Detect which cell encompasses the target text, then output its (x, y) center coordinate. 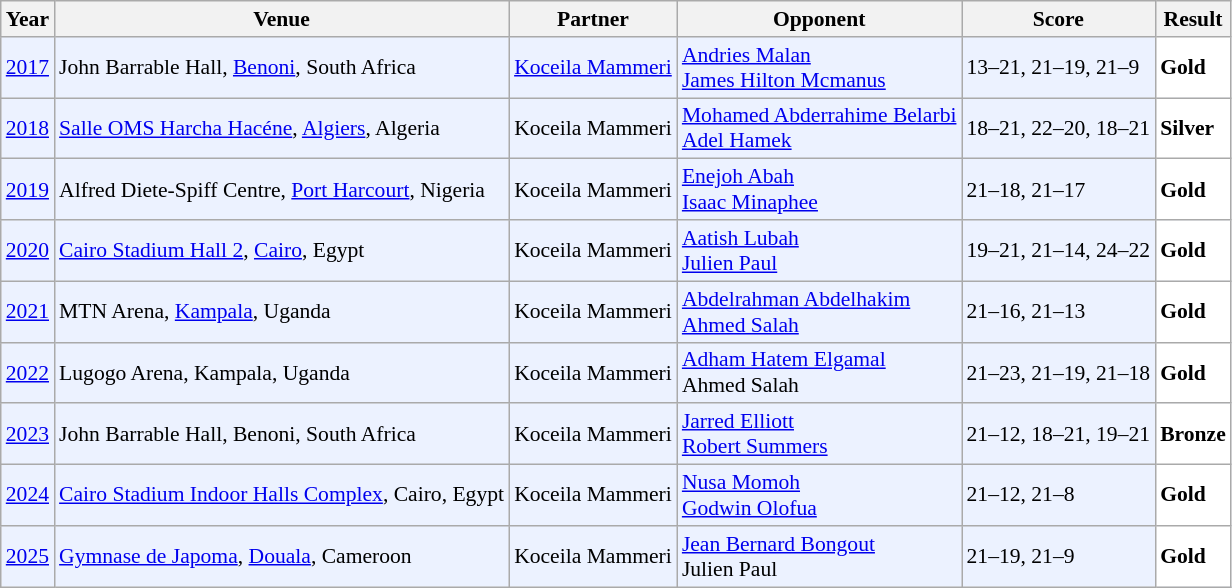
Partner (593, 19)
21–16, 21–13 (1059, 312)
Year (28, 19)
MTN Arena, Kampala, Uganda (282, 312)
Enejoh Abah Isaac Minaphee (820, 190)
2023 (28, 434)
18–21, 22–20, 18–21 (1059, 128)
21–19, 21–9 (1059, 556)
Venue (282, 19)
2022 (28, 372)
Score (1059, 19)
Silver (1193, 128)
Result (1193, 19)
2018 (28, 128)
2019 (28, 190)
Adham Hatem Elgamal Ahmed Salah (820, 372)
Jean Bernard Bongout Julien Paul (820, 556)
Jarred Elliott Robert Summers (820, 434)
Nusa Momoh Godwin Olofua (820, 496)
21–12, 18–21, 19–21 (1059, 434)
Abdelrahman Abdelhakim Ahmed Salah (820, 312)
21–23, 21–19, 21–18 (1059, 372)
Mohamed Abderrahime Belarbi Adel Hamek (820, 128)
2024 (28, 496)
Opponent (820, 19)
Cairo Stadium Indoor Halls Complex, Cairo, Egypt (282, 496)
Lugogo Arena, Kampala, Uganda (282, 372)
2025 (28, 556)
Alfred Diete-Spiff Centre, Port Harcourt, Nigeria (282, 190)
2021 (28, 312)
Andries Malan James Hilton Mcmanus (820, 68)
21–18, 21–17 (1059, 190)
19–21, 21–14, 24–22 (1059, 250)
2017 (28, 68)
2020 (28, 250)
Bronze (1193, 434)
Gymnase de Japoma, Douala, Cameroon (282, 556)
Salle OMS Harcha Hacéne, Algiers, Algeria (282, 128)
Cairo Stadium Hall 2, Cairo, Egypt (282, 250)
Aatish Lubah Julien Paul (820, 250)
13–21, 21–19, 21–9 (1059, 68)
21–12, 21–8 (1059, 496)
